Scan for the cell matching the given text and deliver its (x, y) coordinate at center. 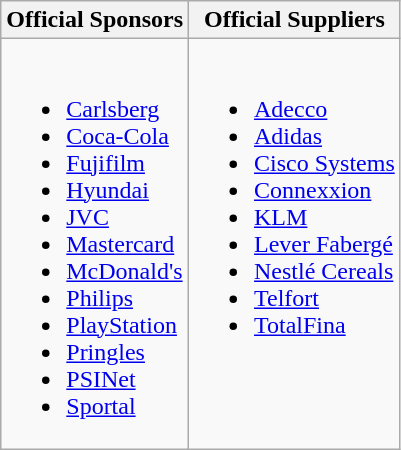
CarlsbergCoca-ColaFujifilmHyundaiJVCMastercardMcDonald'sPhilipsPlayStationPringlesPSINetSportal (95, 244)
Official Sponsors (95, 20)
AdeccoAdidasCisco SystemsConnexxionKLMLever FabergéNestlé CerealsTelfortTotalFina (295, 244)
Official Suppliers (295, 20)
